Output the (x, y) coordinate of the center of the cell containing the given text.  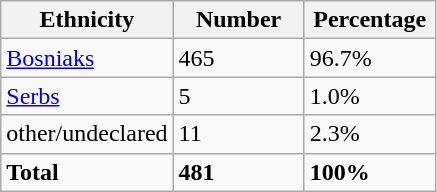
100% (370, 172)
other/undeclared (87, 134)
Number (238, 20)
96.7% (370, 58)
481 (238, 172)
Percentage (370, 20)
Serbs (87, 96)
Bosniaks (87, 58)
Ethnicity (87, 20)
2.3% (370, 134)
465 (238, 58)
Total (87, 172)
5 (238, 96)
11 (238, 134)
1.0% (370, 96)
